From the cell containing the given text, extract its center point as [X, Y] coordinate. 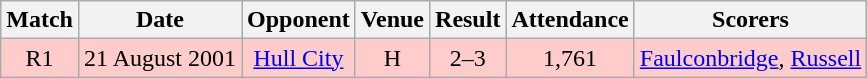
21 August 2001 [160, 58]
H [392, 58]
Date [160, 20]
Attendance [570, 20]
2–3 [468, 58]
Scorers [750, 20]
R1 [40, 58]
1,761 [570, 58]
Faulconbridge, Russell [750, 58]
Match [40, 20]
Venue [392, 20]
Opponent [299, 20]
Result [468, 20]
Hull City [299, 58]
